Find where the given text appears and provide that cell's center as [X, Y] coordinate. 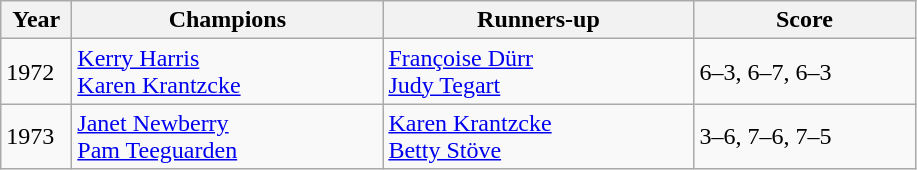
Janet Newberry Pam Teeguarden [228, 136]
Champions [228, 20]
3–6, 7–6, 7–5 [804, 136]
Françoise Dürr Judy Tegart [538, 72]
Karen Krantzcke Betty Stöve [538, 136]
1972 [36, 72]
Kerry Harris Karen Krantzcke [228, 72]
1973 [36, 136]
Score [804, 20]
Year [36, 20]
Runners-up [538, 20]
6–3, 6–7, 6–3 [804, 72]
